Pinpoint the cell where the given text exists, returning its [x, y] midpoint coordinate. 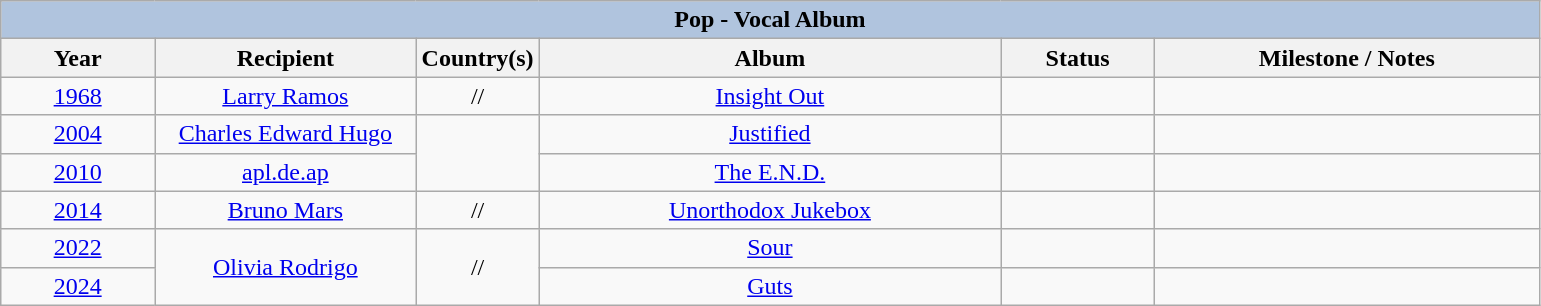
Charles Edward Hugo [286, 134]
Guts [770, 286]
2024 [78, 286]
Album [770, 58]
Sour [770, 248]
2010 [78, 172]
2004 [78, 134]
Bruno Mars [286, 210]
Status [1078, 58]
Pop - Vocal Album [770, 20]
Milestone / Notes [1346, 58]
Olivia Rodrigo [286, 267]
Unorthodox Jukebox [770, 210]
Year [78, 58]
Insight Out [770, 96]
Larry Ramos [286, 96]
The E.N.D. [770, 172]
2022 [78, 248]
Recipient [286, 58]
Country(s) [478, 58]
Justified [770, 134]
2014 [78, 210]
1968 [78, 96]
apl.de.ap [286, 172]
